From the cell containing the given text, extract its center point as [x, y] coordinate. 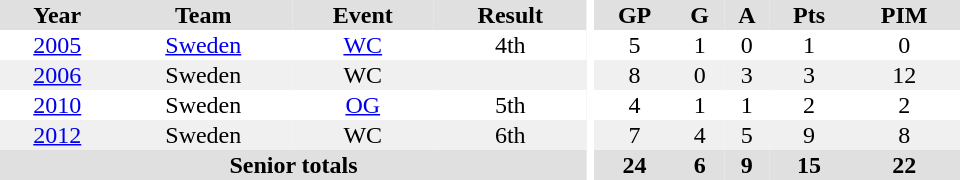
Event [363, 15]
24 [635, 165]
PIM [904, 15]
Pts [810, 15]
5th [511, 105]
Senior totals [294, 165]
2010 [58, 105]
GP [635, 15]
6 [700, 165]
12 [904, 75]
OG [363, 105]
22 [904, 165]
2006 [58, 75]
Year [58, 15]
Result [511, 15]
4th [511, 45]
7 [635, 135]
2005 [58, 45]
6th [511, 135]
15 [810, 165]
G [700, 15]
Team [204, 15]
A [747, 15]
2012 [58, 135]
